Determine the [X, Y] coordinate at the center of the cell enclosing the given text.  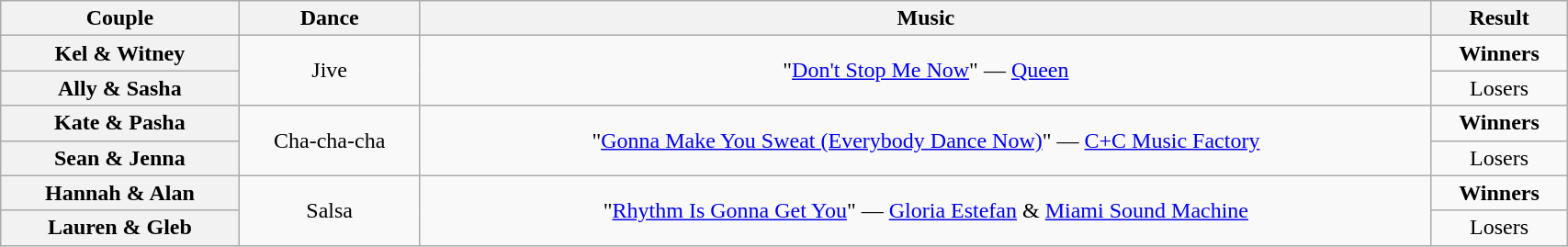
Hannah & Alan [119, 193]
Cha-cha-cha [329, 140]
Couple [119, 18]
Salsa [329, 210]
Music [926, 18]
Lauren & Gleb [119, 228]
Result [1499, 18]
Sean & Jenna [119, 158]
Dance [329, 18]
Kate & Pasha [119, 123]
"Rhythm Is Gonna Get You" — Gloria Estefan & Miami Sound Machine [926, 210]
"Don't Stop Me Now" — Queen [926, 71]
Ally & Sasha [119, 88]
"Gonna Make You Sweat (Everybody Dance Now)" — C+C Music Factory [926, 140]
Jive [329, 71]
Kel & Witney [119, 53]
